Return [X, Y] of the center of cell containing provided text 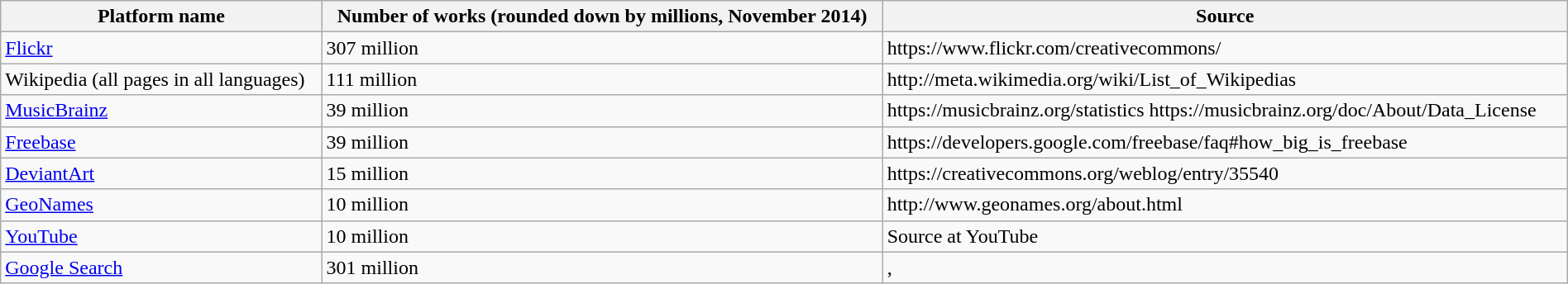
Wikipedia (all pages in all languages) [161, 79]
YouTube [161, 236]
Platform name [161, 17]
Source [1225, 17]
Flickr [161, 48]
15 million [602, 173]
https://creativecommons.org/weblog/entry/35540 [1225, 173]
, [1225, 267]
Freebase [161, 142]
https://developers.google.com/freebase/faq#how_big_is_freebase [1225, 142]
111 million [602, 79]
GeoNames [161, 205]
https://musicbrainz.org/statistics https://musicbrainz.org/doc/About/Data_License [1225, 111]
Number of works (rounded down by millions, November 2014) [602, 17]
https://www.flickr.com/creativecommons/ [1225, 48]
307 million [602, 48]
http://www.geonames.org/about.html [1225, 205]
Source at YouTube [1225, 236]
DeviantArt [161, 173]
MusicBrainz [161, 111]
http://meta.wikimedia.org/wiki/List_of_Wikipedias [1225, 79]
301 million [602, 267]
Google Search [161, 267]
